Identify which cell holds the provided text, then report its (X, Y) central coordinate. 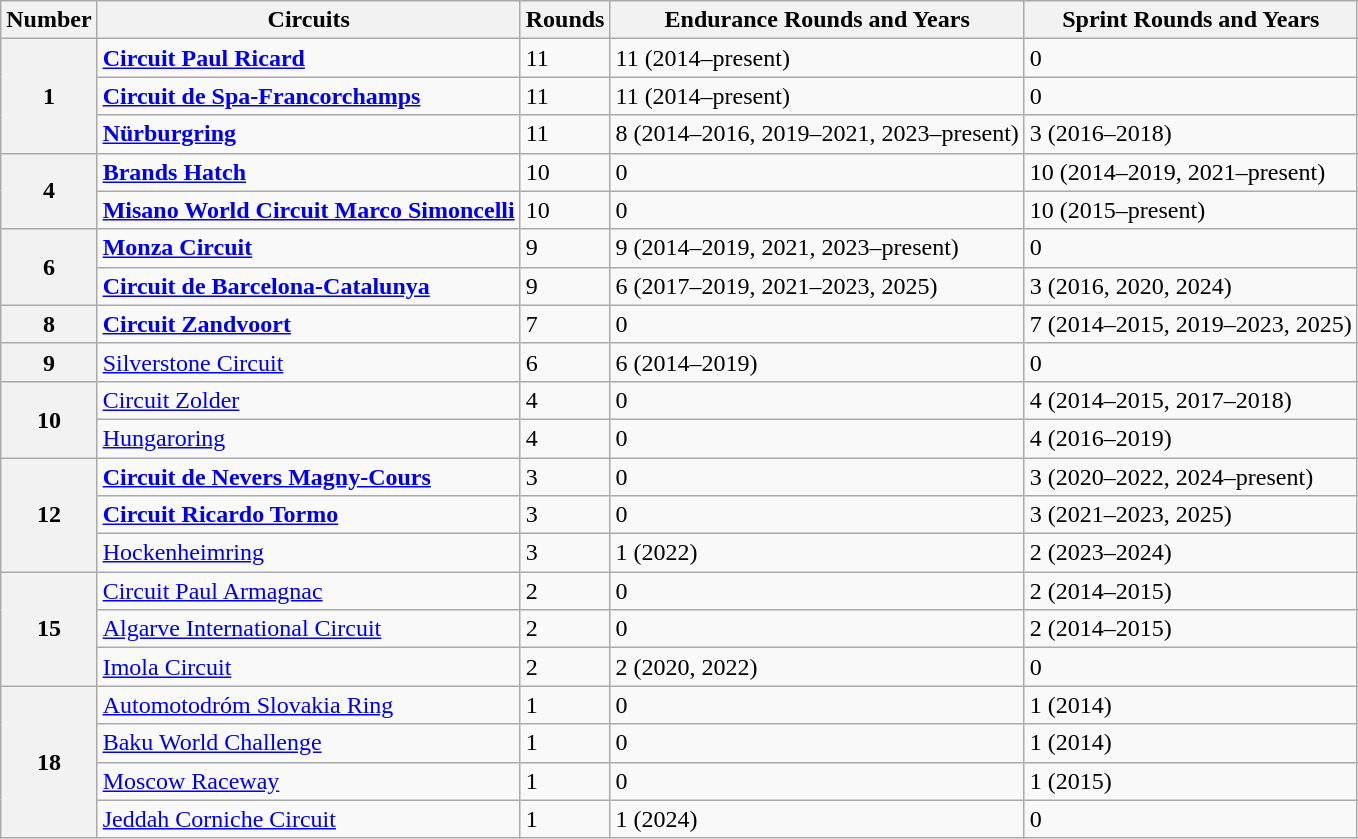
Monza Circuit (308, 248)
8 (49, 324)
Nürburgring (308, 134)
Circuit Zolder (308, 400)
Rounds (565, 20)
Circuit de Spa-Francorchamps (308, 96)
Sprint Rounds and Years (1190, 20)
Endurance Rounds and Years (817, 20)
Misano World Circuit Marco Simoncelli (308, 210)
1 (2022) (817, 553)
Jeddah Corniche Circuit (308, 819)
4 (2016–2019) (1190, 438)
1 (2015) (1190, 781)
Automotodróm Slovakia Ring (308, 705)
Moscow Raceway (308, 781)
Brands Hatch (308, 172)
Silverstone Circuit (308, 362)
4 (2014–2015, 2017–2018) (1190, 400)
9 (2014–2019, 2021, 2023–present) (817, 248)
3 (2016, 2020, 2024) (1190, 286)
Number (49, 20)
Circuit de Barcelona-Catalunya (308, 286)
Hockenheimring (308, 553)
3 (2020–2022, 2024–present) (1190, 477)
Hungaroring (308, 438)
Algarve International Circuit (308, 629)
10 (2014–2019, 2021–present) (1190, 172)
Circuit Paul Ricard (308, 58)
Imola Circuit (308, 667)
10 (2015–present) (1190, 210)
2 (2020, 2022) (817, 667)
18 (49, 762)
15 (49, 629)
Baku World Challenge (308, 743)
Circuit de Nevers Magny-Cours (308, 477)
Circuit Zandvoort (308, 324)
6 (2017–2019, 2021–2023, 2025) (817, 286)
6 (2014–2019) (817, 362)
7 (565, 324)
1 (2024) (817, 819)
7 (2014–2015, 2019–2023, 2025) (1190, 324)
8 (2014–2016, 2019–2021, 2023–present) (817, 134)
3 (2016–2018) (1190, 134)
Circuit Ricardo Tormo (308, 515)
Circuits (308, 20)
3 (2021–2023, 2025) (1190, 515)
12 (49, 515)
Circuit Paul Armagnac (308, 591)
2 (2023–2024) (1190, 553)
